Identify which cell holds the provided text, then report its [X, Y] central coordinate. 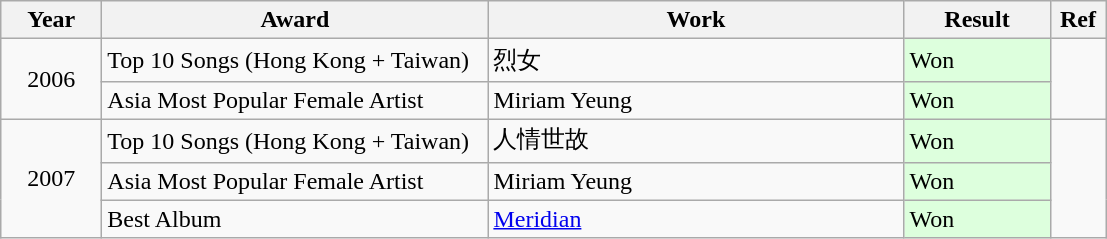
Best Album [295, 219]
Result [977, 20]
Meridian [696, 219]
Year [52, 20]
人情世故 [696, 140]
2006 [52, 80]
Award [295, 20]
Work [696, 20]
2007 [52, 178]
Ref [1078, 20]
烈女 [696, 60]
